Search for the cell housing the specified text and yield its [x, y] center coordinate. 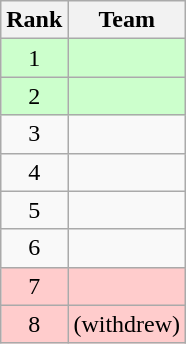
3 [34, 134]
5 [34, 210]
2 [34, 96]
1 [34, 58]
7 [34, 286]
(withdrew) [127, 324]
4 [34, 172]
Rank [34, 20]
Team [127, 20]
8 [34, 324]
6 [34, 248]
